Find where the given text appears and provide that cell's center as (x, y) coordinate. 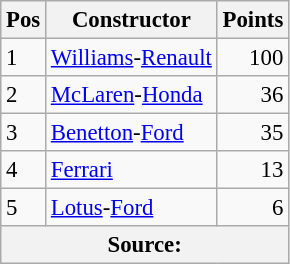
Source: (145, 245)
100 (252, 58)
Ferrari (132, 170)
Constructor (132, 20)
Williams-Renault (132, 58)
6 (252, 208)
13 (252, 170)
1 (24, 58)
2 (24, 95)
Points (252, 20)
4 (24, 170)
Lotus-Ford (132, 208)
McLaren-Honda (132, 95)
Benetton-Ford (132, 133)
Pos (24, 20)
5 (24, 208)
36 (252, 95)
35 (252, 133)
3 (24, 133)
